Extract the (X, Y) coordinate from the center of the cell holding the provided text.  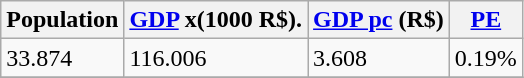
GDP x(1000 R$). (216, 20)
GDP pc (R$) (379, 20)
3.608 (379, 58)
Population (62, 20)
116.006 (216, 58)
33.874 (62, 58)
0.19% (486, 58)
PE (486, 20)
